Determine the (X, Y) coordinate at the center of the cell enclosing the given text.  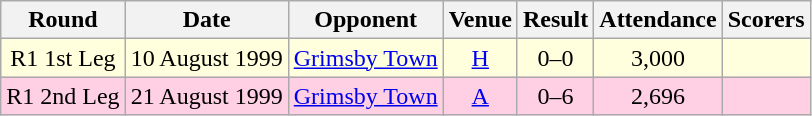
Result (555, 20)
10 August 1999 (206, 58)
H (480, 58)
Scorers (766, 20)
Venue (480, 20)
0–0 (555, 58)
21 August 1999 (206, 96)
Attendance (658, 20)
A (480, 96)
R1 1st Leg (63, 58)
Round (63, 20)
R1 2nd Leg (63, 96)
Opponent (366, 20)
3,000 (658, 58)
2,696 (658, 96)
Date (206, 20)
0–6 (555, 96)
